Find where the given text appears and provide that cell's center as [x, y] coordinate. 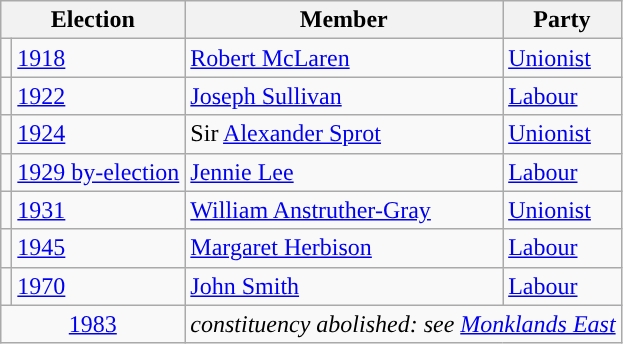
1945 [98, 248]
1918 [98, 58]
Sir Alexander Sprot [344, 134]
1970 [98, 286]
Joseph Sullivan [344, 96]
1931 [98, 210]
Member [344, 20]
constituency abolished: see Monklands East [403, 324]
1929 by-election [98, 172]
Margaret Herbison [344, 248]
Party [562, 20]
1924 [98, 134]
William Anstruther-Gray [344, 210]
John Smith [344, 286]
Jennie Lee [344, 172]
Election [93, 20]
1983 [93, 324]
1922 [98, 96]
Robert McLaren [344, 58]
